Find where the given text appears and provide that cell's center as [X, Y] coordinate. 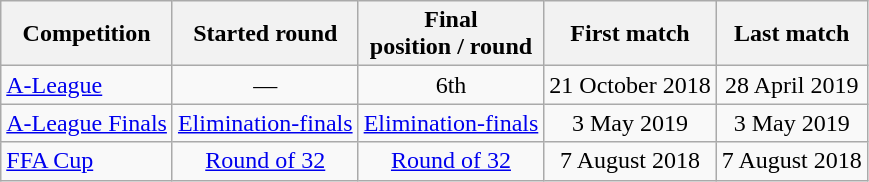
— [265, 85]
Last match [792, 34]
Competition [87, 34]
Final position / round [451, 34]
21 October 2018 [630, 85]
A-League Finals [87, 123]
Started round [265, 34]
First match [630, 34]
A-League [87, 85]
28 April 2019 [792, 85]
FFA Cup [87, 161]
6th [451, 85]
